Locate the cell with the specified text and output its (x, y) center coordinate. 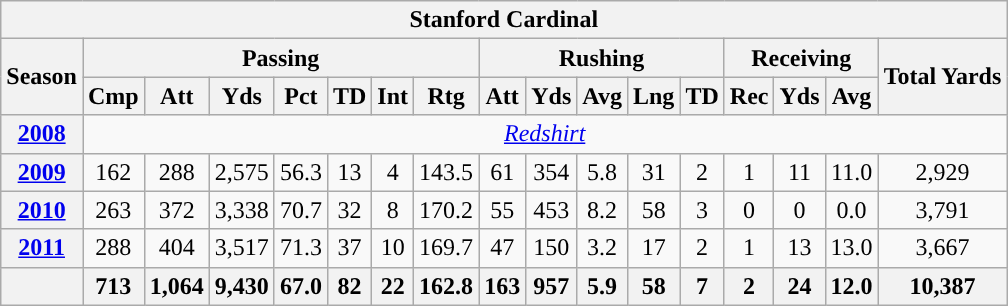
3,791 (942, 210)
71.3 (300, 248)
82 (349, 286)
Total Yards (942, 77)
162.8 (446, 286)
24 (800, 286)
2,575 (242, 172)
5.9 (602, 286)
12.0 (852, 286)
17 (653, 248)
61 (502, 172)
32 (349, 210)
163 (502, 286)
Lng (653, 96)
13.0 (852, 248)
10 (393, 248)
Stanford Cardinal (504, 20)
354 (552, 172)
7 (702, 286)
10,387 (942, 286)
56.3 (300, 172)
47 (502, 248)
9,430 (242, 286)
Cmp (113, 96)
70.7 (300, 210)
Receiving (801, 58)
Season (42, 77)
Rushing (602, 58)
169.7 (446, 248)
404 (176, 248)
143.5 (446, 172)
Rtg (446, 96)
55 (502, 210)
Redshirt (544, 134)
2008 (42, 134)
Pct (300, 96)
3.2 (602, 248)
0.0 (852, 210)
263 (113, 210)
Rec (749, 96)
8 (393, 210)
4 (393, 172)
Passing (280, 58)
8.2 (602, 210)
3,517 (242, 248)
150 (552, 248)
957 (552, 286)
67.0 (300, 286)
713 (113, 286)
31 (653, 172)
11.0 (852, 172)
2010 (42, 210)
1,064 (176, 286)
170.2 (446, 210)
3 (702, 210)
162 (113, 172)
3,667 (942, 248)
11 (800, 172)
22 (393, 286)
2009 (42, 172)
372 (176, 210)
2011 (42, 248)
2,929 (942, 172)
37 (349, 248)
3,338 (242, 210)
453 (552, 210)
Int (393, 96)
5.8 (602, 172)
